Extract the (X, Y) coordinate from the center of the cell holding the provided text.  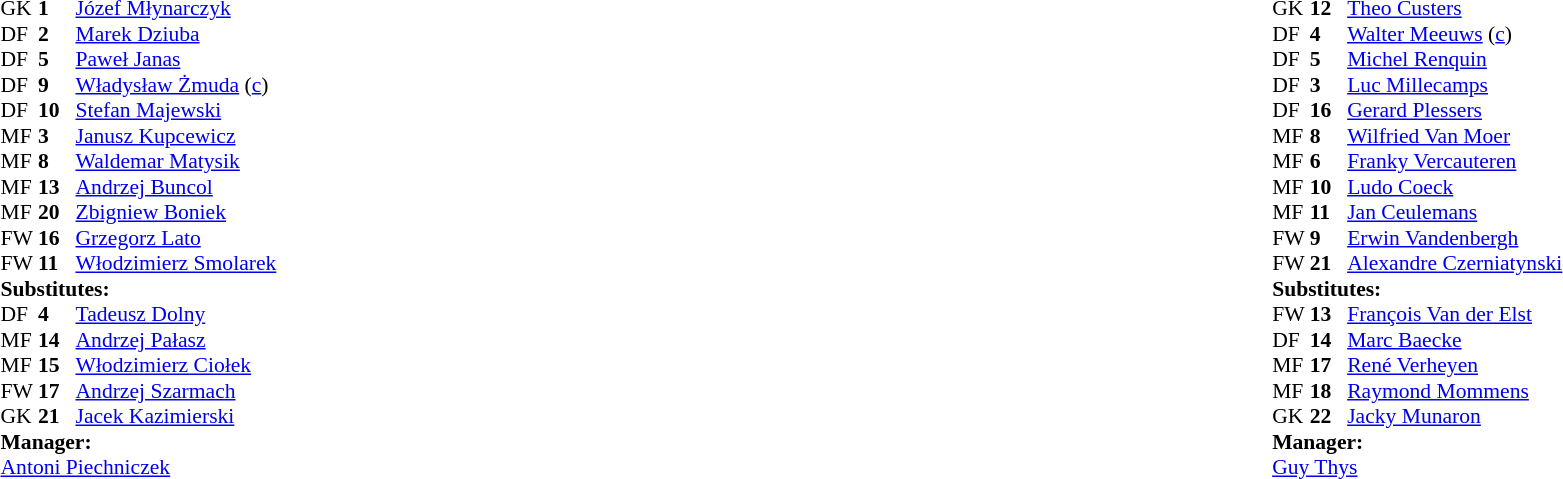
Andrzej Szarmach (176, 391)
Walter Meeuws (c) (1454, 34)
Wilfried Van Moer (1454, 136)
Władysław Żmuda (c) (176, 85)
Franky Vercauteren (1454, 161)
Andrzej Pałasz (176, 340)
18 (1329, 391)
20 (57, 213)
René Verheyen (1454, 365)
Jan Ceulemans (1454, 213)
François Van der Elst (1454, 315)
Jacek Kazimierski (176, 417)
Michel Renquin (1454, 59)
Zbigniew Boniek (176, 213)
Włodzimierz Smolarek (176, 263)
Stefan Majewski (176, 111)
Grzegorz Lato (176, 238)
Erwin Vandenbergh (1454, 238)
Gerard Plessers (1454, 111)
15 (57, 365)
Luc Millecamps (1454, 85)
Tadeusz Dolny (176, 315)
6 (1329, 161)
Ludo Coeck (1454, 187)
Marc Baecke (1454, 340)
Paweł Janas (176, 59)
Marek Dziuba (176, 34)
22 (1329, 417)
Włodzimierz Ciołek (176, 365)
Waldemar Matysik (176, 161)
Janusz Kupcewicz (176, 136)
Jacky Munaron (1454, 417)
Raymond Mommens (1454, 391)
Andrzej Buncol (176, 187)
Alexandre Czerniatynski (1454, 263)
2 (57, 34)
